From the cell containing the given text, extract its center point as (x, y) coordinate. 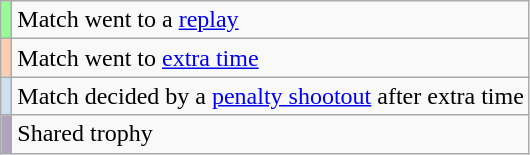
Match decided by a penalty shootout after extra time (271, 96)
Match went to extra time (271, 58)
Shared trophy (271, 134)
Match went to a replay (271, 20)
